Output the (X, Y) coordinate of the center of the cell containing the given text.  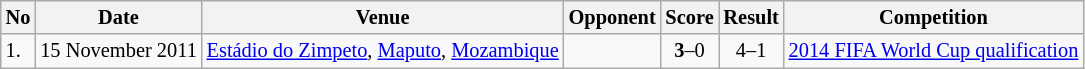
2014 FIFA World Cup qualification (934, 51)
Competition (934, 17)
Estádio do Zimpeto, Maputo, Mozambique (383, 51)
Venue (383, 17)
Result (752, 17)
1. (18, 51)
Opponent (612, 17)
Date (118, 17)
No (18, 17)
3–0 (690, 51)
15 November 2011 (118, 51)
Score (690, 17)
4–1 (752, 51)
